Capture the cell that displays the provided text and extract its (X, Y) central coordinate. 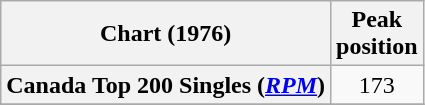
Chart (1976) (166, 34)
173 (377, 85)
Peakposition (377, 34)
Canada Top 200 Singles (RPM) (166, 85)
